Output the [x, y] coordinate of the center of the cell containing the given text.  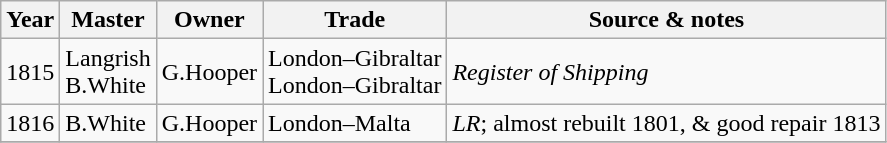
Register of Shipping [666, 72]
Owner [209, 20]
London–GibraltarLondon–Gibraltar [355, 72]
Master [108, 20]
Source & notes [666, 20]
Trade [355, 20]
B.White [108, 123]
LR; almost rebuilt 1801, & good repair 1813 [666, 123]
London–Malta [355, 123]
LangrishB.White [108, 72]
1815 [30, 72]
Year [30, 20]
1816 [30, 123]
